For the text-containing cell, return its midpoint in [x, y] coordinate format. 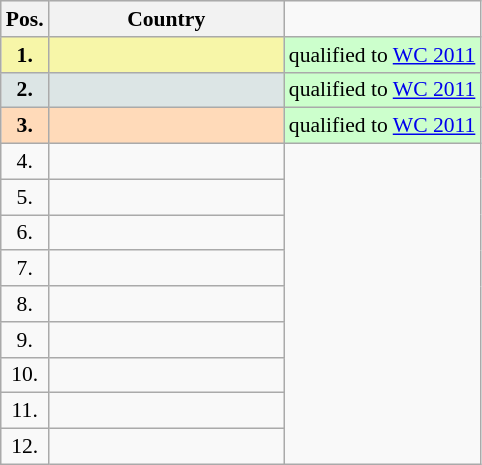
11. [25, 411]
2. [25, 90]
12. [25, 447]
6. [25, 233]
8. [25, 304]
3. [25, 126]
5. [25, 197]
9. [25, 340]
1. [25, 55]
10. [25, 375]
4. [25, 162]
Country [166, 19]
7. [25, 269]
Pos. [25, 19]
